Extract the (X, Y) coordinate from the center of the cell holding the provided text.  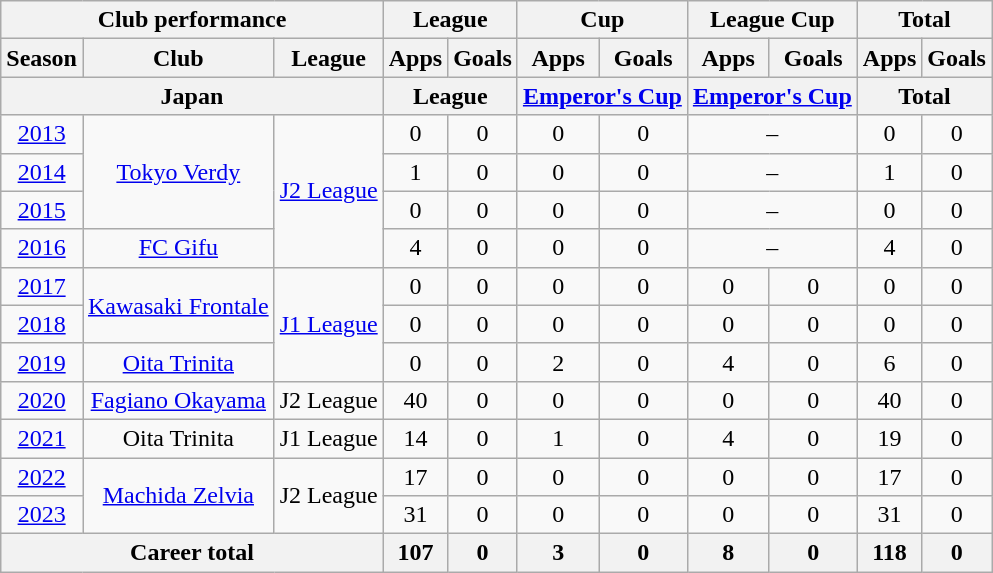
Cup (602, 20)
Fagiano Okayama (178, 400)
2018 (42, 324)
FC Gifu (178, 248)
2017 (42, 286)
Machida Zelvia (178, 496)
2015 (42, 210)
Kawasaki Frontale (178, 305)
Japan (192, 96)
2020 (42, 400)
3 (558, 553)
2016 (42, 248)
107 (415, 553)
14 (415, 438)
Tokyo Verdy (178, 172)
League Cup (772, 20)
19 (889, 438)
Season (42, 58)
Club performance (192, 20)
2 (558, 362)
2022 (42, 477)
2014 (42, 172)
Club (178, 58)
Career total (192, 553)
2023 (42, 515)
118 (889, 553)
2021 (42, 438)
8 (728, 553)
6 (889, 362)
2013 (42, 134)
2019 (42, 362)
